Provide the (x, y) coordinate of the cell's center where the given text is located.  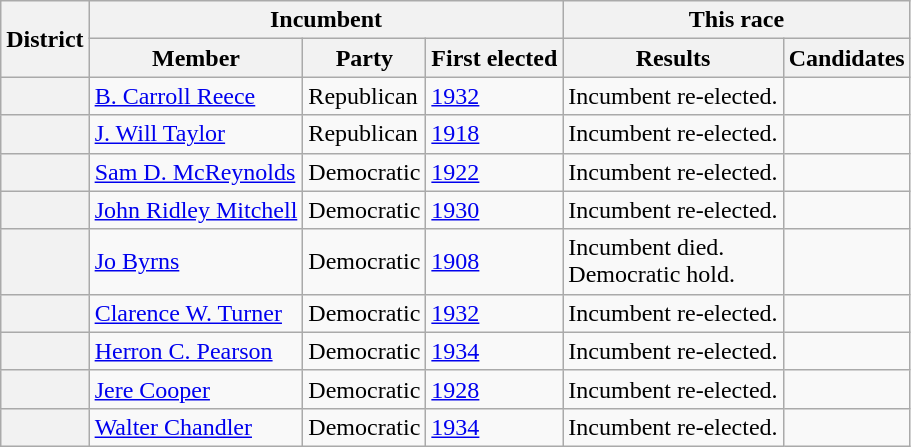
District (45, 39)
1908 (494, 262)
1922 (494, 172)
1928 (494, 389)
Incumbent (326, 20)
B. Carroll Reece (196, 96)
Incumbent died.Democratic hold. (673, 262)
Herron C. Pearson (196, 351)
Jere Cooper (196, 389)
First elected (494, 58)
Results (673, 58)
1930 (494, 210)
Clarence W. Turner (196, 313)
J. Will Taylor (196, 134)
Member (196, 58)
Sam D. McReynolds (196, 172)
Walter Chandler (196, 427)
1918 (494, 134)
John Ridley Mitchell (196, 210)
This race (736, 20)
Jo Byrns (196, 262)
Candidates (846, 58)
Party (364, 58)
